Output the (X, Y) coordinate of the center of the cell containing the given text.  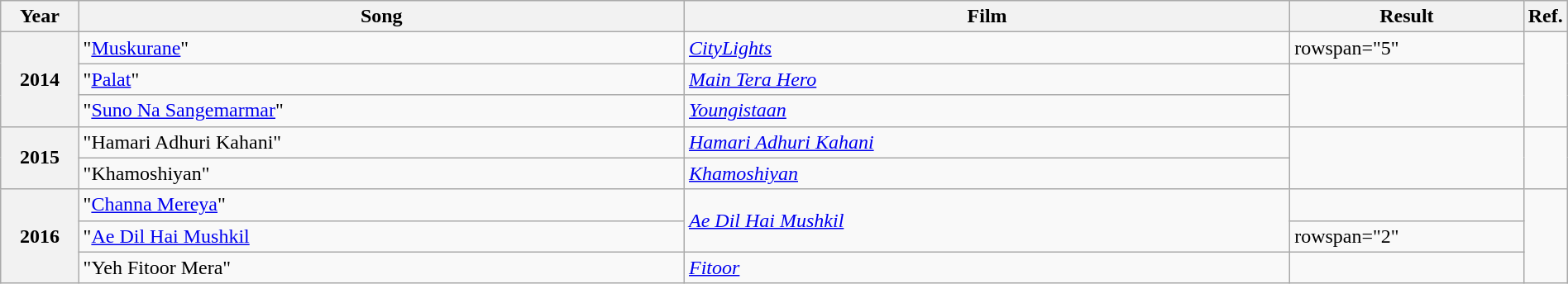
Song (381, 17)
"Hamari Adhuri Kahani" (381, 142)
Fitoor (987, 267)
Year (40, 17)
2016 (40, 236)
"Palat" (381, 79)
"Yeh Fitoor Mera" (381, 267)
2015 (40, 158)
Hamari Adhuri Kahani (987, 142)
"Ae Dil Hai Mushkil (381, 236)
CityLights (987, 48)
rowspan="2" (1408, 236)
Ref. (1545, 17)
Ae Dil Hai Mushkil (987, 220)
"Muskurane" (381, 48)
Result (1408, 17)
"Khamoshiyan" (381, 173)
"Channa Mereya" (381, 205)
Main Tera Hero (987, 79)
"Suno Na Sangemarmar" (381, 111)
Khamoshiyan (987, 173)
2014 (40, 79)
Film (987, 17)
rowspan="5" (1408, 48)
Youngistaan (987, 111)
